Return [X, Y] of the center of cell containing provided text 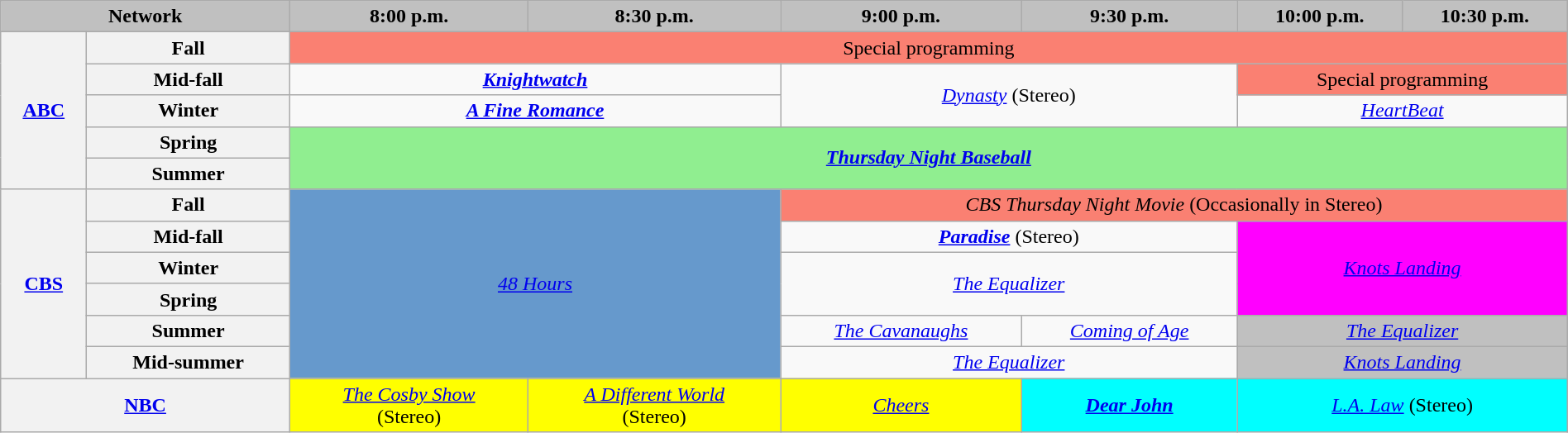
The Cavanaughs [901, 331]
A Different World(Stereo) [655, 405]
Cheers [901, 405]
8:00 p.m. [409, 17]
CBS Thursday Night Movie (Occasionally in Stereo) [1174, 205]
48 Hours [534, 283]
Knightwatch [534, 79]
Dynasty (Stereo) [1009, 95]
Mid-summer [189, 362]
A Fine Romance [534, 111]
Coming of Age [1130, 331]
10:00 p.m. [1320, 17]
NBC [146, 405]
9:00 p.m. [901, 17]
L.A. Law (Stereo) [1403, 405]
ABC [44, 111]
Paradise (Stereo) [1009, 236]
Network [146, 17]
10:30 p.m. [1485, 17]
The Cosby Show(Stereo) [409, 405]
8:30 p.m. [655, 17]
HeartBeat [1403, 111]
Dear John [1130, 405]
Thursday Night Baseball [928, 158]
CBS [44, 283]
9:30 p.m. [1130, 17]
